From the cell containing the given text, extract its center point as [X, Y] coordinate. 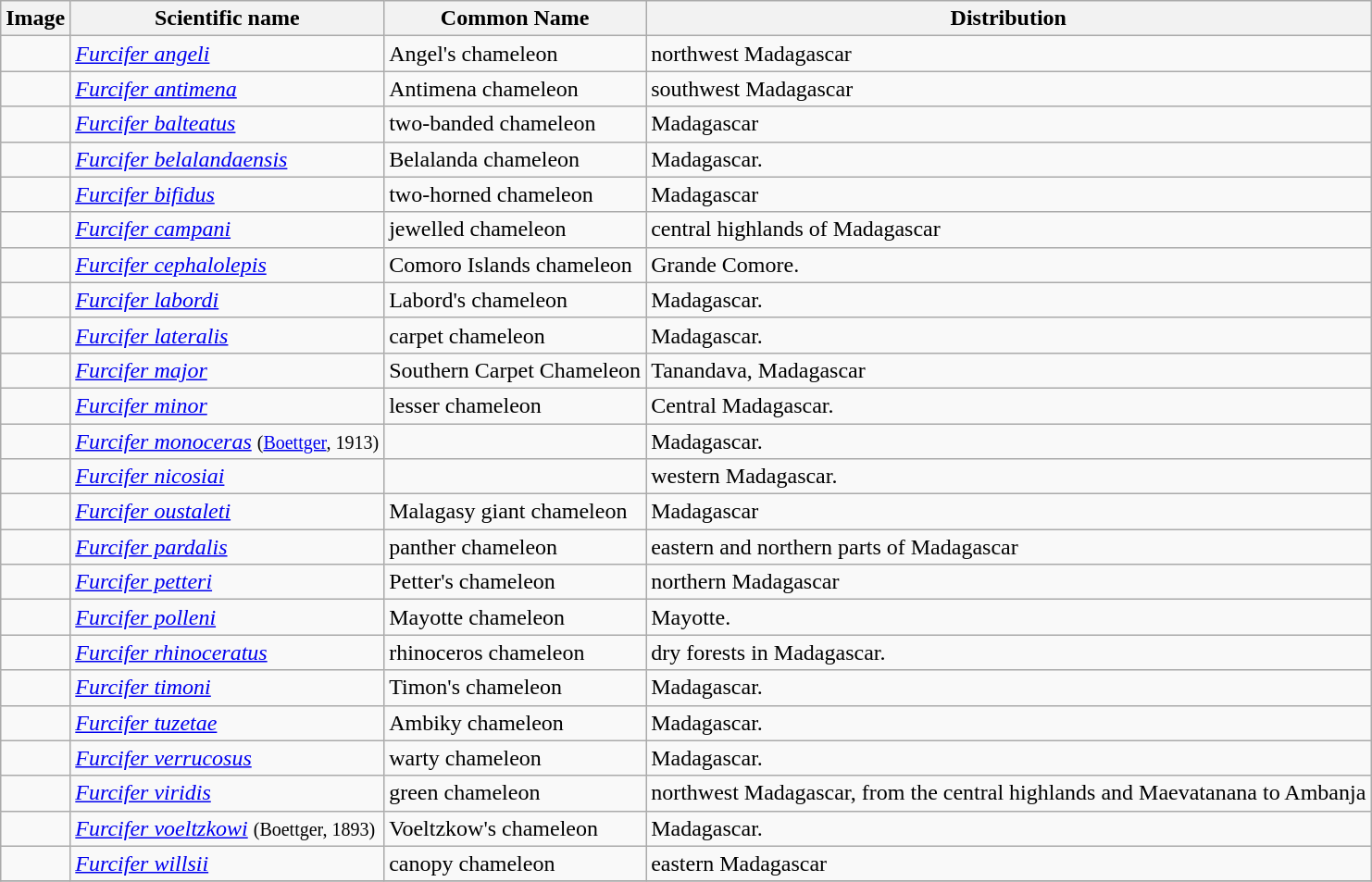
Antimena chameleon [515, 89]
Furcifer polleni [228, 617]
rhinoceros chameleon [515, 652]
Furcifer oustaleti [228, 512]
Furcifer viridis [228, 793]
southwest Madagascar [1009, 89]
Furcifer lateralis [228, 335]
Central Madagascar. [1009, 405]
Furcifer campani [228, 230]
eastern Madagascar [1009, 863]
Furcifer labordi [228, 300]
dry forests in Madagascar. [1009, 652]
Furcifer angeli [228, 54]
Furcifer verrucosus [228, 758]
northern Madagascar [1009, 582]
Furcifer major [228, 370]
green chameleon [515, 793]
Furcifer willsii [228, 863]
Furcifer petteri [228, 582]
warty chameleon [515, 758]
Furcifer rhinoceratus [228, 652]
eastern and northern parts of Madagascar [1009, 547]
Furcifer balteatus [228, 124]
Belalanda chameleon [515, 159]
northwest Madagascar [1009, 54]
Furcifer minor [228, 405]
Petter's chameleon [515, 582]
Furcifer monoceras (Boettger, 1913) [228, 441]
northwest Madagascar, from the central highlands and Maevatanana to Ambanja [1009, 793]
Grande Comore. [1009, 265]
Timon's chameleon [515, 688]
two-banded chameleon [515, 124]
Furcifer antimena [228, 89]
Distribution [1009, 19]
Image [35, 19]
canopy chameleon [515, 863]
Southern Carpet Chameleon [515, 370]
Angel's chameleon [515, 54]
Comoro Islands chameleon [515, 265]
Furcifer belalandaensis [228, 159]
Voeltzkow's chameleon [515, 828]
lesser chameleon [515, 405]
Mayotte chameleon [515, 617]
carpet chameleon [515, 335]
Malagasy giant chameleon [515, 512]
Scientific name [228, 19]
central highlands of Madagascar [1009, 230]
Tanandava, Madagascar [1009, 370]
Mayotte. [1009, 617]
panther chameleon [515, 547]
two-horned chameleon [515, 194]
Furcifer timoni [228, 688]
Common Name [515, 19]
Furcifer tuzetae [228, 723]
Furcifer bifidus [228, 194]
Furcifer nicosiai [228, 477]
Furcifer cephalolepis [228, 265]
Furcifer pardalis [228, 547]
Labord's chameleon [515, 300]
Ambiky chameleon [515, 723]
jewelled chameleon [515, 230]
western Madagascar. [1009, 477]
Furcifer voeltzkowi (Boettger, 1893) [228, 828]
